Detect which cell encompasses the target text, then output its (x, y) center coordinate. 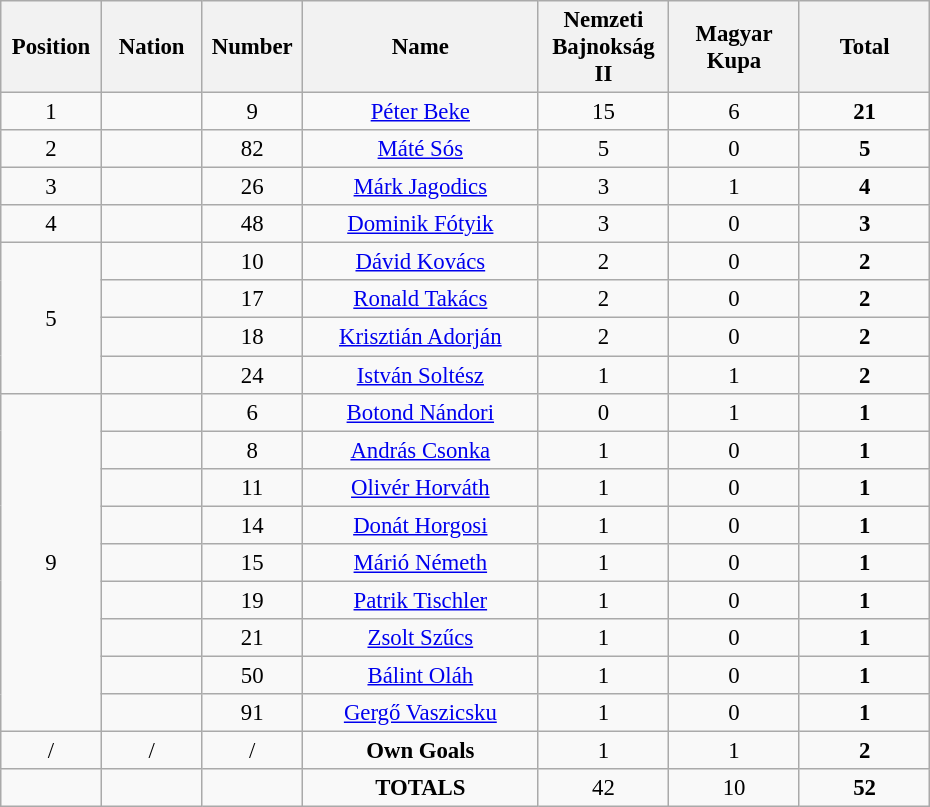
19 (252, 600)
42 (604, 788)
TOTALS (421, 788)
24 (252, 375)
Dominik Fótyik (421, 224)
Márió Németh (421, 563)
82 (252, 149)
Nemzeti Bajnokság II (604, 47)
Olivér Horváth (421, 487)
11 (252, 487)
48 (252, 224)
Name (421, 47)
András Csonka (421, 450)
Gergő Vaszicsku (421, 713)
18 (252, 337)
91 (252, 713)
17 (252, 299)
Péter Beke (421, 112)
Own Goals (421, 751)
Máté Sós (421, 149)
Zsolt Szűcs (421, 638)
Nation (152, 47)
Patrik Tischler (421, 600)
Botond Nándori (421, 412)
26 (252, 187)
Magyar Kupa (734, 47)
14 (252, 525)
Krisztián Adorján (421, 337)
Donát Horgosi (421, 525)
István Soltész (421, 375)
50 (252, 675)
Márk Jagodics (421, 187)
Bálint Oláh (421, 675)
Position (52, 47)
Ronald Takács (421, 299)
Dávid Kovács (421, 262)
8 (252, 450)
52 (864, 788)
Number (252, 47)
Total (864, 47)
